Provide the (x, y) coordinate of the cell's center where the given text is located.  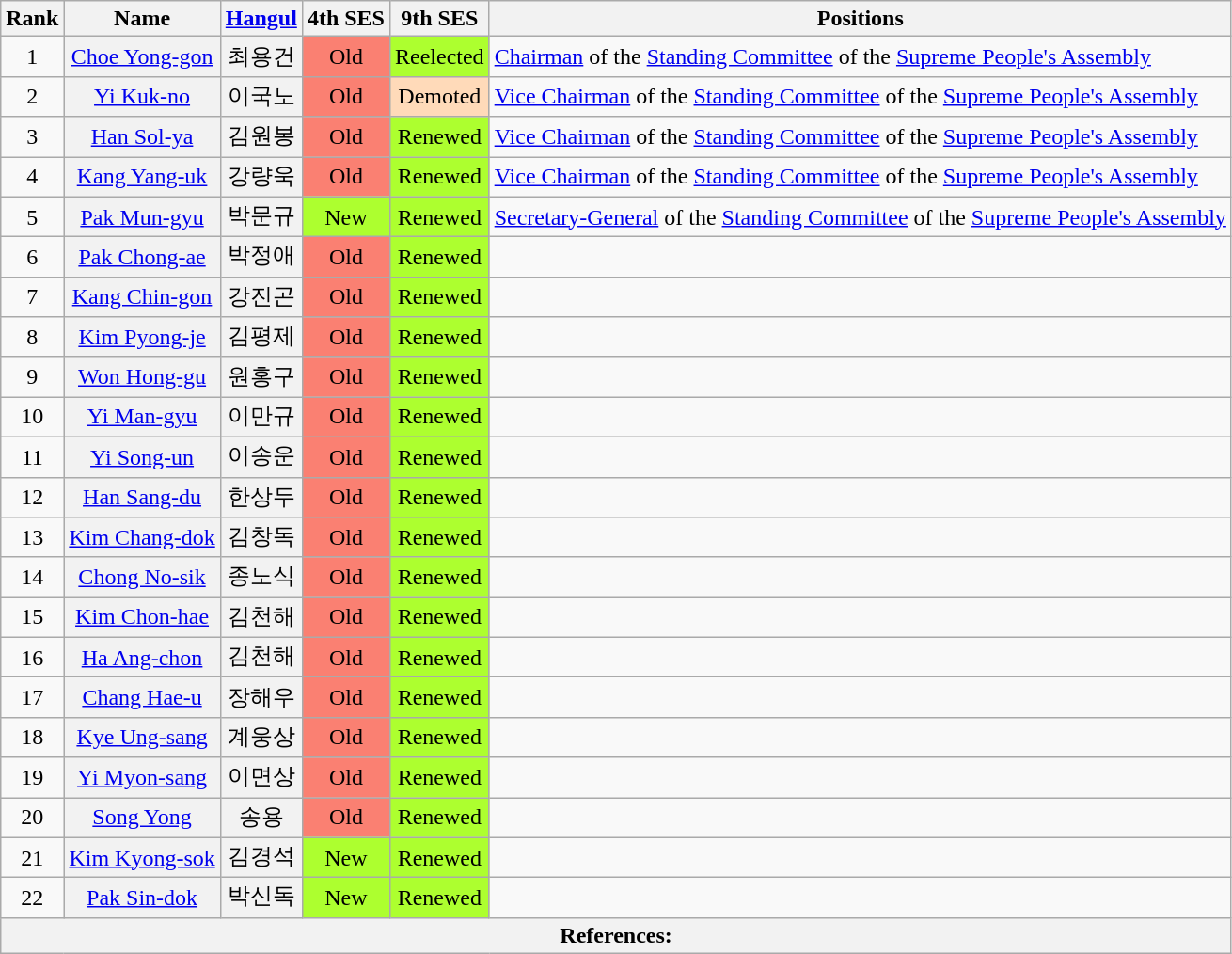
Reelected (439, 56)
Hangul (261, 19)
Demoted (439, 96)
Choe Yong-gon (142, 56)
Chairman of the Standing Committee of the Supreme People's Assembly (860, 56)
11 (32, 457)
계웅상 (261, 738)
Ha Ang-chon (142, 657)
Kim Chang-dok (142, 538)
Chang Hae-u (142, 698)
20 (32, 819)
6 (32, 258)
Positions (860, 19)
4 (32, 177)
최용건 (261, 56)
Name (142, 19)
Pak Mun-gyu (142, 216)
Secretary-General of the Standing Committee of the Supreme People's Assembly (860, 216)
김창독 (261, 538)
References: (617, 935)
Kang Yang-uk (142, 177)
한상두 (261, 497)
18 (32, 738)
김평제 (261, 337)
13 (32, 538)
Rank (32, 19)
이만규 (261, 418)
Han Sol-ya (142, 137)
8 (32, 337)
10 (32, 418)
16 (32, 657)
22 (32, 898)
박문규 (261, 216)
2 (32, 96)
Kim Pyong-je (142, 337)
5 (32, 216)
김경석 (261, 858)
7 (32, 297)
Yi Man-gyu (142, 418)
4th SES (346, 19)
이국노 (261, 96)
박신독 (261, 898)
박정애 (261, 258)
Han Sang-du (142, 497)
14 (32, 578)
1 (32, 56)
Song Yong (142, 819)
Chong No-sik (142, 578)
강진곤 (261, 297)
Kim Kyong-sok (142, 858)
21 (32, 858)
17 (32, 698)
원홍구 (261, 376)
Pak Sin-dok (142, 898)
12 (32, 497)
3 (32, 137)
Kang Chin-gon (142, 297)
19 (32, 777)
Kye Ung-sang (142, 738)
강량욱 (261, 177)
9 (32, 376)
Pak Chong-ae (142, 258)
9th SES (439, 19)
Yi Myon-sang (142, 777)
이면상 (261, 777)
Won Hong-gu (142, 376)
송용 (261, 819)
15 (32, 617)
Kim Chon-hae (142, 617)
Yi Kuk-no (142, 96)
이송운 (261, 457)
김원봉 (261, 137)
종노식 (261, 578)
Yi Song-un (142, 457)
장해우 (261, 698)
